Output the [X, Y] coordinate of the center of the cell containing the given text.  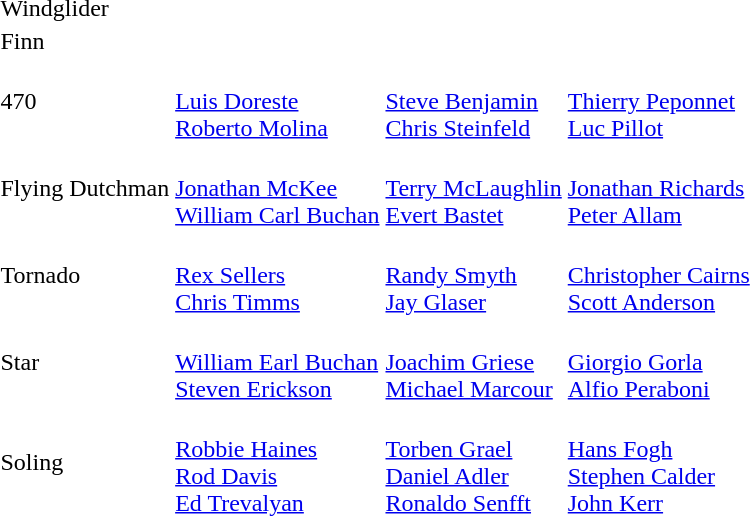
Randy SmythJay Glaser [474, 275]
Steve BenjaminChris Steinfeld [474, 101]
Joachim GrieseMichael Marcour [474, 362]
Terry McLaughlinEvert Bastet [474, 188]
Rex SellersChris Timms [278, 275]
William Earl BuchanSteven Erickson [278, 362]
Jonathan McKeeWilliam Carl Buchan [278, 188]
Luis DoresteRoberto Molina [278, 101]
